Capture the cell that displays the provided text and extract its [x, y] central coordinate. 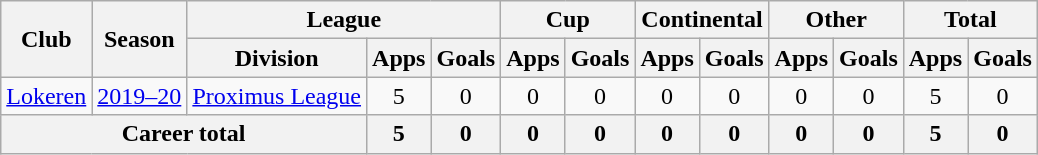
Continental [702, 20]
Total [970, 20]
2019–20 [140, 96]
Club [46, 39]
Division [277, 58]
League [344, 20]
Career total [184, 134]
Lokeren [46, 96]
Season [140, 39]
Proximus League [277, 96]
Other [836, 20]
Cup [568, 20]
